Capture the cell that displays the provided text and extract its [x, y] central coordinate. 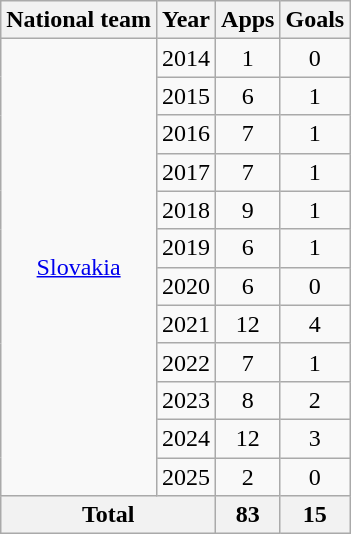
9 [248, 210]
2025 [186, 477]
2017 [186, 172]
3 [315, 438]
2021 [186, 324]
83 [248, 515]
National team [79, 20]
8 [248, 400]
Total [108, 515]
Goals [315, 20]
Year [186, 20]
2018 [186, 210]
2020 [186, 286]
15 [315, 515]
2024 [186, 438]
2023 [186, 400]
2022 [186, 362]
2016 [186, 134]
Apps [248, 20]
4 [315, 324]
2014 [186, 58]
2015 [186, 96]
Slovakia [79, 268]
2019 [186, 248]
